Determine the [x, y] coordinate at the center of the cell enclosing the given text.  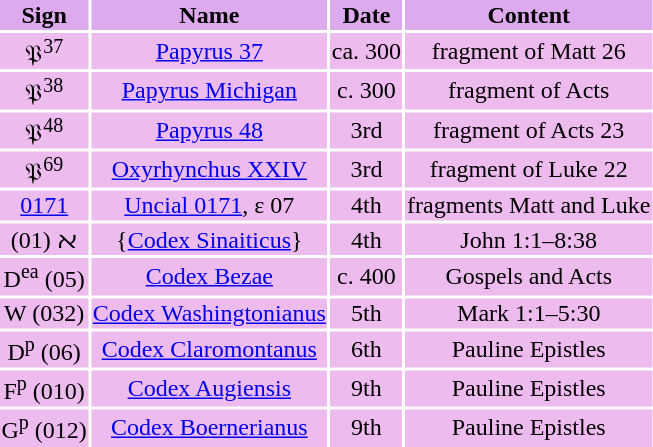
Papyrus 37 [209, 51]
Gospels and Acts [529, 276]
Oxyrhynchus XXIV [209, 169]
Date [366, 15]
Papyrus Michigan [209, 90]
Dp (06) [44, 349]
ca. 300 [366, 51]
fragment of Acts 23 [529, 130]
5th [366, 313]
𝔓37 [44, 51]
Uncial 0171, ε 07 [209, 206]
Content [529, 15]
Codex Washingtonianus [209, 313]
Name [209, 15]
W (032) [44, 313]
0171 [44, 206]
Codex Claromontanus [209, 349]
John 1:1–8:38 [529, 240]
Papyrus 48 [209, 130]
fragment of Luke 22 [529, 169]
Fp (010) [44, 388]
𝔓48 [44, 130]
c. 400 [366, 276]
fragment of Acts [529, 90]
6th [366, 349]
Mark 1:1–5:30 [529, 313]
Sign [44, 15]
Codex Boernerianus [209, 428]
(01) ﬡ [44, 240]
Dea (05) [44, 276]
Gp (012) [44, 428]
fragments Matt and Luke [529, 206]
{Codex Sinaiticus} [209, 240]
𝔓38 [44, 90]
Codex Augiensis [209, 388]
𝔓69 [44, 169]
c. 300 [366, 90]
Codex Bezae [209, 276]
fragment of Matt 26 [529, 51]
